Pinpoint the cell where the given text exists, returning its (X, Y) midpoint coordinate. 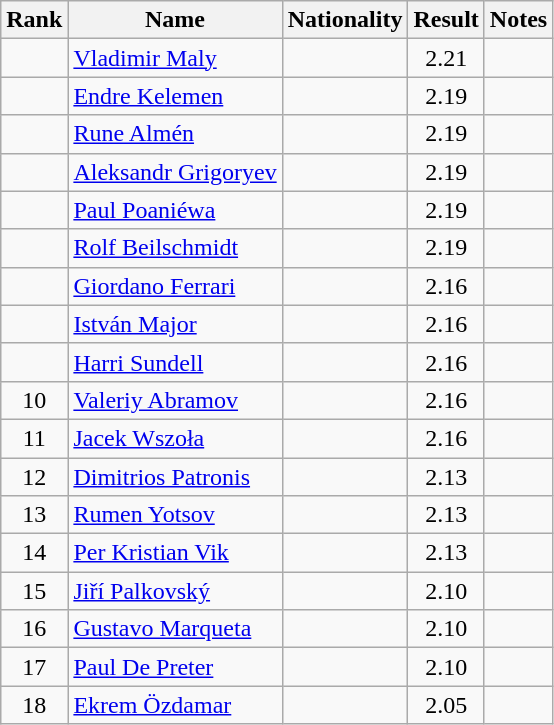
16 (34, 629)
Per Kristian Vik (175, 553)
Result (446, 20)
18 (34, 705)
Ekrem Özdamar (175, 705)
Paul De Preter (175, 667)
Vladimir Maly (175, 58)
15 (34, 591)
Jiří Palkovský (175, 591)
11 (34, 438)
Rune Almén (175, 134)
Rumen Yotsov (175, 515)
12 (34, 477)
Name (175, 20)
17 (34, 667)
István Major (175, 324)
Nationality (345, 20)
13 (34, 515)
Endre Kelemen (175, 96)
2.05 (446, 705)
10 (34, 400)
Valeriy Abramov (175, 400)
Aleksandr Grigoryev (175, 172)
Gustavo Marqueta (175, 629)
Giordano Ferrari (175, 286)
Paul Poaniéwa (175, 210)
Jacek Wszoła (175, 438)
14 (34, 553)
Harri Sundell (175, 362)
Notes (518, 20)
Rank (34, 20)
Dimitrios Patronis (175, 477)
2.21 (446, 58)
Rolf Beilschmidt (175, 248)
